Identify which cell holds the provided text, then report its [X, Y] central coordinate. 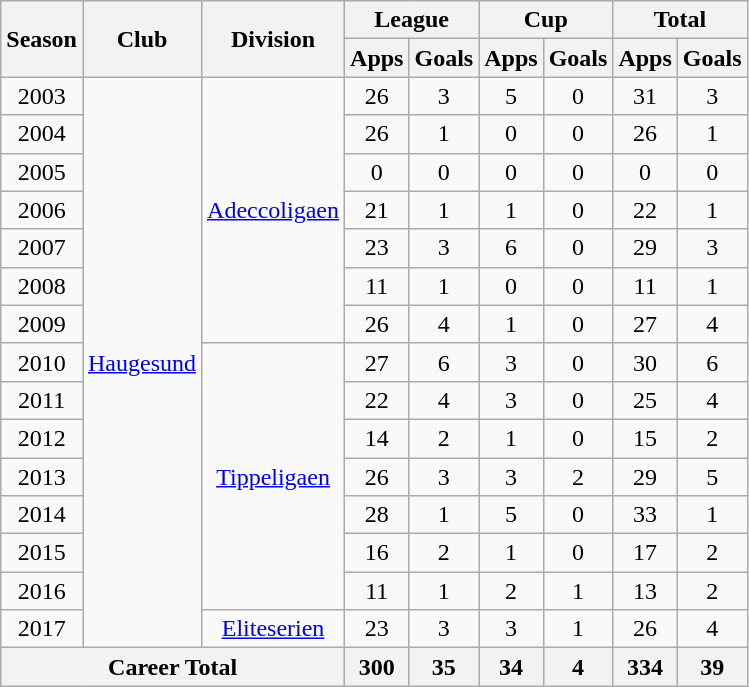
League [412, 20]
2004 [42, 134]
2013 [42, 477]
2016 [42, 591]
17 [645, 553]
Total [680, 20]
Cup [546, 20]
2012 [42, 438]
28 [377, 515]
34 [511, 667]
2010 [42, 362]
31 [645, 96]
300 [377, 667]
2003 [42, 96]
2017 [42, 629]
14 [377, 438]
13 [645, 591]
16 [377, 553]
39 [712, 667]
334 [645, 667]
2008 [42, 286]
Haugesund [142, 362]
35 [444, 667]
15 [645, 438]
21 [377, 210]
2007 [42, 248]
Division [274, 39]
2005 [42, 172]
Eliteserien [274, 629]
2015 [42, 553]
30 [645, 362]
33 [645, 515]
2014 [42, 515]
25 [645, 400]
2011 [42, 400]
Adeccoligaen [274, 210]
Tippeligaen [274, 476]
Club [142, 39]
2006 [42, 210]
2009 [42, 324]
Career Total [173, 667]
Season [42, 39]
